Output the [x, y] coordinate of the center of the cell containing the given text.  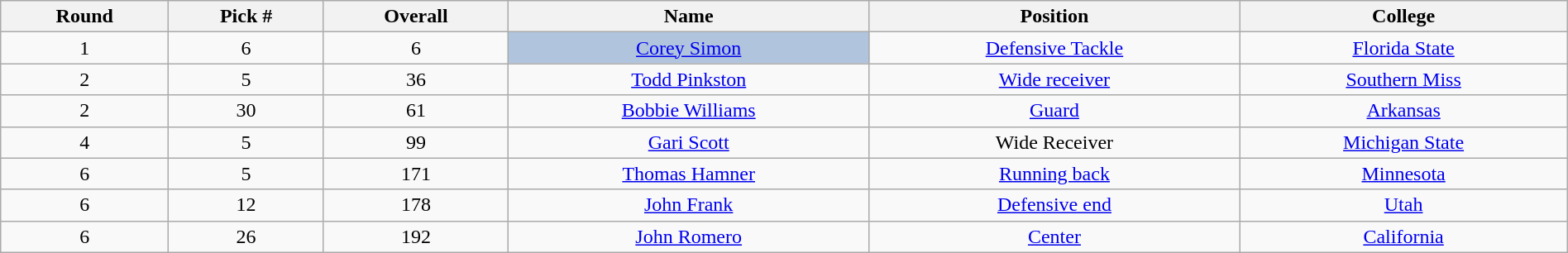
178 [415, 205]
California [1403, 236]
4 [84, 142]
Gari Scott [688, 142]
Minnesota [1403, 174]
Overall [415, 17]
Defensive Tackle [1054, 48]
Wide Receiver [1054, 142]
Name [688, 17]
171 [415, 174]
1 [84, 48]
Florida State [1403, 48]
Arkansas [1403, 111]
Bobbie Williams [688, 111]
Thomas Hamner [688, 174]
Pick # [246, 17]
Round [84, 17]
John Frank [688, 205]
Guard [1054, 111]
Center [1054, 236]
Corey Simon [688, 48]
12 [246, 205]
Utah [1403, 205]
John Romero [688, 236]
Wide receiver [1054, 79]
99 [415, 142]
Position [1054, 17]
Running back [1054, 174]
192 [415, 236]
61 [415, 111]
30 [246, 111]
26 [246, 236]
Michigan State [1403, 142]
Todd Pinkston [688, 79]
College [1403, 17]
Defensive end [1054, 205]
36 [415, 79]
Southern Miss [1403, 79]
